For the text-containing cell, return its midpoint in [x, y] coordinate format. 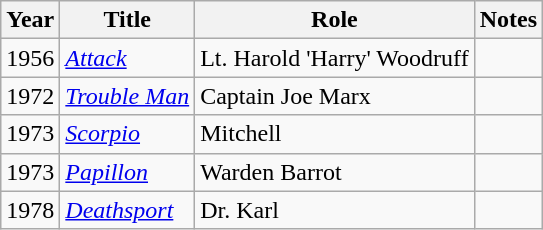
Dr. Karl [334, 210]
Notes [508, 20]
1956 [30, 58]
Lt. Harold 'Harry' Woodruff [334, 58]
Year [30, 20]
Deathsport [128, 210]
Papillon [128, 172]
Mitchell [334, 134]
Role [334, 20]
Title [128, 20]
Captain Joe Marx [334, 96]
Trouble Man [128, 96]
1972 [30, 96]
1978 [30, 210]
Warden Barrot [334, 172]
Attack [128, 58]
Scorpio [128, 134]
